Scan for the cell matching the given text and deliver its [x, y] coordinate at center. 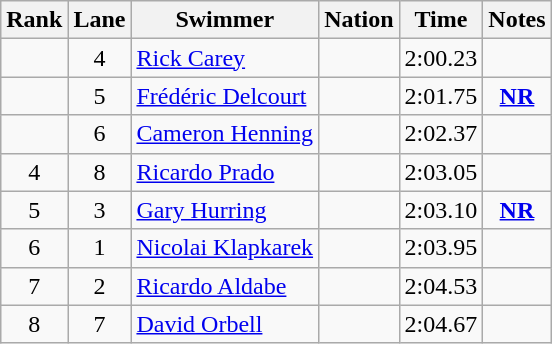
Swimmer [225, 20]
Ricardo Aldabe [225, 286]
2:04.53 [441, 286]
2:03.10 [441, 210]
Frédéric Delcourt [225, 96]
2:01.75 [441, 96]
Gary Hurring [225, 210]
Rick Carey [225, 58]
Nation [359, 20]
1 [100, 248]
Notes [517, 20]
2:02.37 [441, 134]
2:00.23 [441, 58]
Ricardo Prado [225, 172]
Lane [100, 20]
2:03.95 [441, 248]
2:04.67 [441, 324]
2 [100, 286]
3 [100, 210]
Nicolai Klapkarek [225, 248]
Cameron Henning [225, 134]
Rank [34, 20]
Time [441, 20]
David Orbell [225, 324]
2:03.05 [441, 172]
